Determine the (X, Y) coordinate at the center of the cell enclosing the given text.  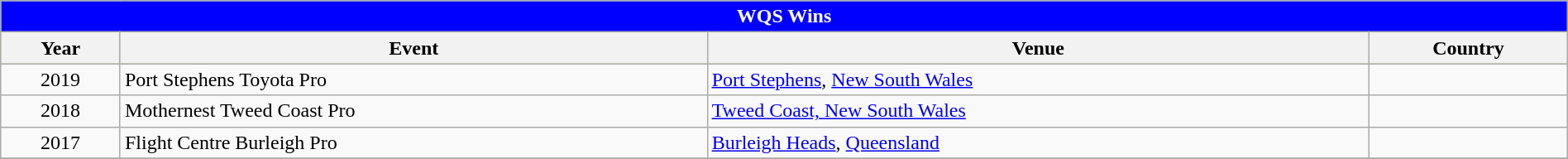
Port Stephens, New South Wales (1039, 79)
Year (61, 48)
Venue (1039, 48)
Country (1469, 48)
Tweed Coast, New South Wales (1039, 111)
Flight Centre Burleigh Pro (414, 142)
2019 (61, 79)
2018 (61, 111)
2017 (61, 142)
WQS Wins (784, 17)
Port Stephens Toyota Pro (414, 79)
Burleigh Heads, Queensland (1039, 142)
Mothernest Tweed Coast Pro (414, 111)
Event (414, 48)
